Extract the (X, Y) coordinate from the center of the cell holding the provided text.  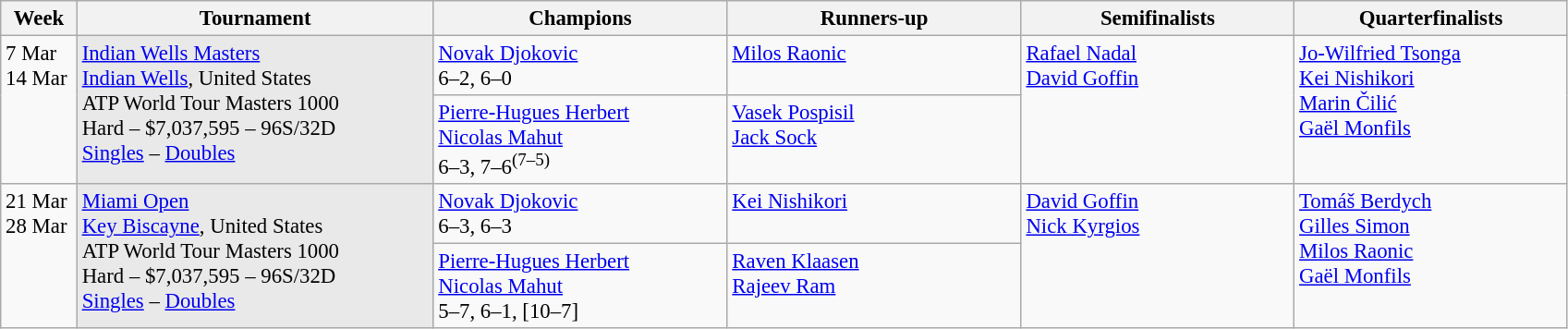
Indian Wells Masters Indian Wells, United StatesATP World Tour Masters 1000 Hard – $7,037,595 – 96S/32DSingles – Doubles (255, 111)
Tomáš Berdych Gilles Simon Milos Raonic Gaël Monfils (1431, 256)
Quarterfinalists (1431, 18)
Vasek Pospisil Jack Sock (874, 140)
Miami Open Key Biscayne, United StatesATP World Tour Masters 1000 Hard – $7,037,595 – 96S/32DSingles – Doubles (255, 256)
7 Mar14 Mar (39, 111)
Semifinalists (1158, 18)
Novak Djokovic6–2, 6–0 (580, 67)
Pierre-Hugues Herbert Nicolas Mahut6–3, 7–6(7–5) (580, 140)
Tournament (255, 18)
David Goffin Nick Kyrgios (1158, 256)
Milos Raonic (874, 67)
Jo-Wilfried Tsonga Kei Nishikori Marin Čilić Gaël Monfils (1431, 111)
Runners-up (874, 18)
Champions (580, 18)
Pierre-Hugues Herbert Nicolas Mahut5–7, 6–1, [10–7] (580, 286)
Novak Djokovic6–3, 6–3 (580, 214)
21 Mar28 Mar (39, 256)
Kei Nishikori (874, 214)
Raven Klaasen Rajeev Ram (874, 286)
Rafael Nadal David Goffin (1158, 111)
Week (39, 18)
